Return the (x, y) coordinate for the center point of the cell that contains the specified text.  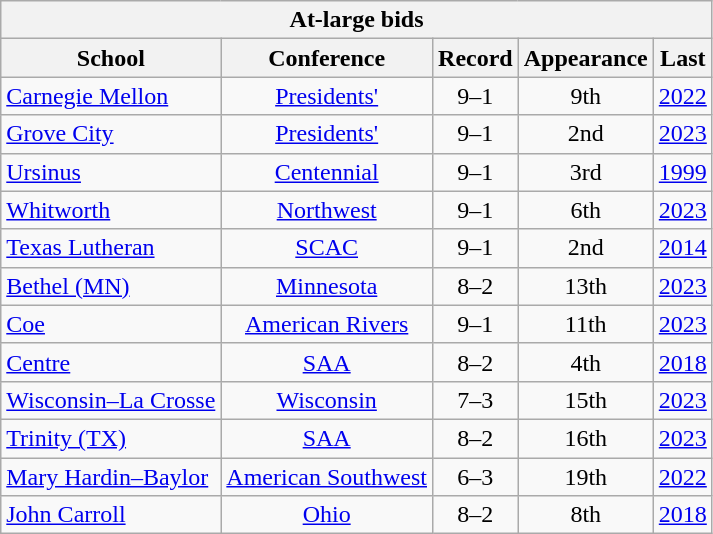
16th (586, 438)
13th (586, 286)
Record (476, 58)
Centre (111, 362)
6–3 (476, 477)
Mary Hardin–Baylor (111, 477)
7–3 (476, 400)
American Rivers (327, 324)
Minnesota (327, 286)
4th (586, 362)
2014 (682, 248)
Ursinus (111, 172)
9th (586, 96)
Appearance (586, 58)
8th (586, 515)
Grove City (111, 134)
Northwest (327, 210)
SCAC (327, 248)
19th (586, 477)
11th (586, 324)
3rd (586, 172)
Last (682, 58)
John Carroll (111, 515)
1999 (682, 172)
Wisconsin (327, 400)
Trinity (TX) (111, 438)
American Southwest (327, 477)
15th (586, 400)
At-large bids (357, 20)
Ohio (327, 515)
Carnegie Mellon (111, 96)
Conference (327, 58)
Wisconsin–La Crosse (111, 400)
Coe (111, 324)
Whitworth (111, 210)
School (111, 58)
Texas Lutheran (111, 248)
Bethel (MN) (111, 286)
Centennial (327, 172)
6th (586, 210)
